Return [x, y] of the center of cell containing provided text 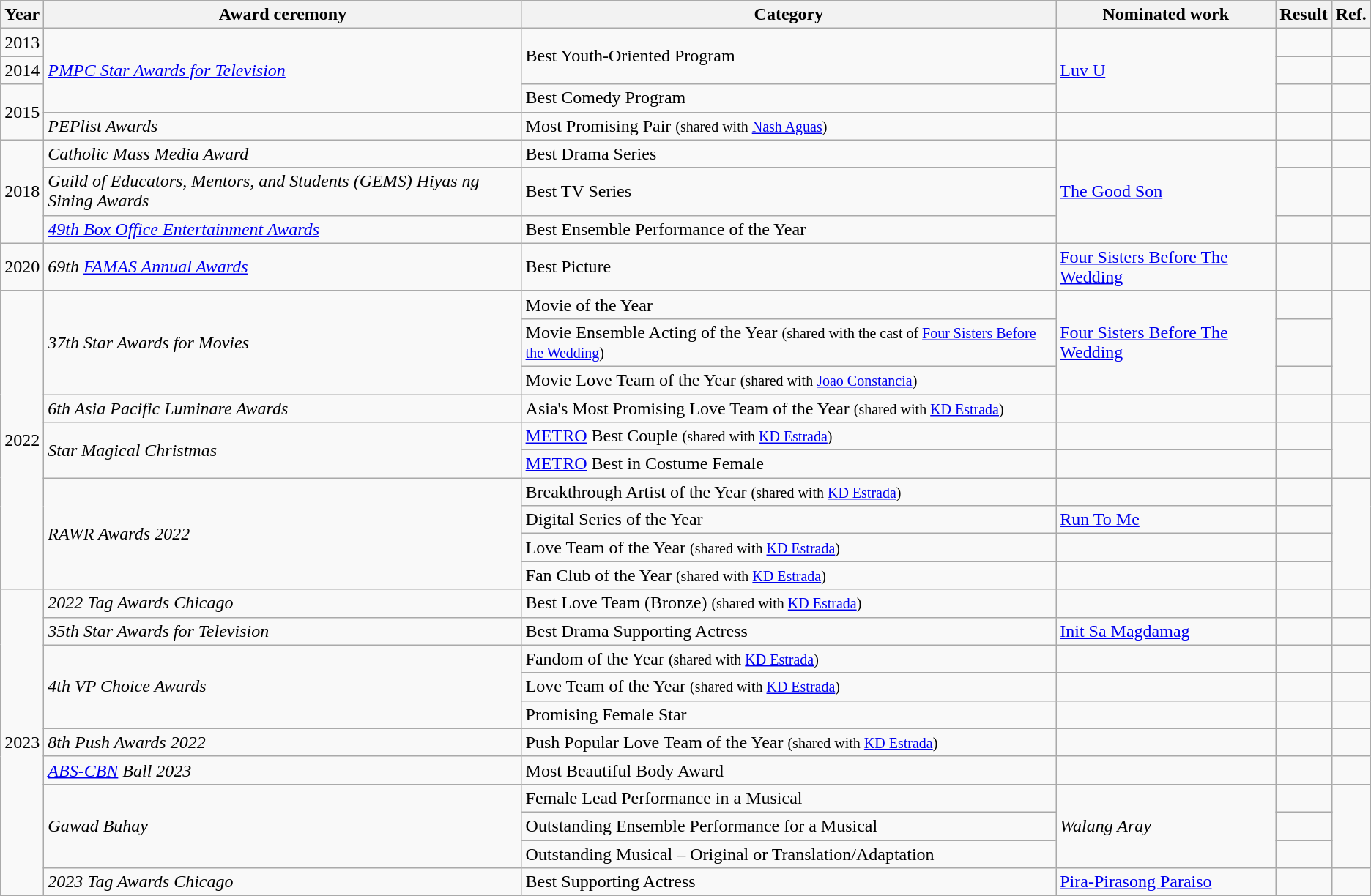
ABS-CBN Ball 2023 [283, 770]
Walang Aray [1166, 826]
Promising Female Star [789, 714]
69th FAMAS Annual Awards [283, 266]
Best Drama Supporting Actress [789, 631]
2013 [22, 42]
Female Lead Performance in a Musical [789, 798]
Best Ensemble Performance of the Year [789, 229]
2018 [22, 192]
The Good Son [1166, 192]
Fandom of the Year (shared with KD Estrada) [789, 659]
Best Comedy Program [789, 98]
2022 [22, 440]
METRO Best in Costume Female [789, 464]
Breakthrough Artist of the Year (shared with KD Estrada) [789, 492]
Best Supporting Actress [789, 882]
Asia's Most Promising Love Team of the Year (shared with KD Estrada) [789, 408]
35th Star Awards for Television [283, 631]
PMPC Star Awards for Television [283, 70]
2022 Tag Awards Chicago [283, 603]
Movie Love Team of the Year (shared with Joao Constancia) [789, 380]
Fan Club of the Year (shared with KD Estrada) [789, 575]
Gawad Buhay [283, 826]
2023 Tag Awards Chicago [283, 882]
Luv U [1166, 70]
Guild of Educators, Mentors, and Students (GEMS) Hiyas ng Sining Awards [283, 192]
Best Picture [789, 266]
RAWR Awards 2022 [283, 534]
Run To Me [1166, 520]
Outstanding Ensemble Performance for a Musical [789, 826]
METRO Best Couple (shared with KD Estrada) [789, 436]
Award ceremony [283, 15]
Outstanding Musical – Original or Translation/Adaptation [789, 854]
Movie of the Year [789, 305]
2014 [22, 70]
4th VP Choice Awards [283, 687]
Category [789, 15]
Catholic Mass Media Award [283, 154]
2020 [22, 266]
Init Sa Magdamag [1166, 631]
Most Beautiful Body Award [789, 770]
PEPlist Awards [283, 126]
Most Promising Pair (shared with Nash Aguas) [789, 126]
Year [22, 15]
6th Asia Pacific Luminare Awards [283, 408]
49th Box Office Entertainment Awards [283, 229]
2015 [22, 112]
Movie Ensemble Acting of the Year (shared with the cast of Four Sisters Before the Wedding) [789, 343]
Nominated work [1166, 15]
Best TV Series [789, 192]
2023 [22, 742]
Result [1304, 15]
Pira-Pirasong Paraiso [1166, 882]
Best Love Team (Bronze) (shared with KD Estrada) [789, 603]
Star Magical Christmas [283, 450]
37th Star Awards for Movies [283, 343]
8th Push Awards 2022 [283, 742]
Digital Series of the Year [789, 520]
Ref. [1350, 15]
Best Drama Series [789, 154]
Push Popular Love Team of the Year (shared with KD Estrada) [789, 742]
Best Youth-Oriented Program [789, 56]
